Find where the given text appears and provide that cell's center as [x, y] coordinate. 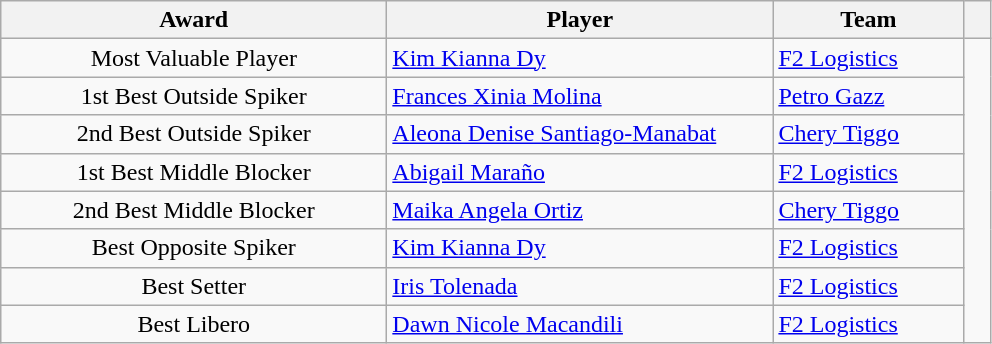
1st Best Outside Spiker [194, 96]
Iris Tolenada [580, 286]
Petro Gazz [868, 96]
Frances Xinia Molina [580, 96]
Team [868, 20]
2nd Best Middle Blocker [194, 210]
Player [580, 20]
Best Opposite Spiker [194, 248]
Dawn Nicole Macandili [580, 324]
Best Setter [194, 286]
2nd Best Outside Spiker [194, 134]
Most Valuable Player [194, 58]
Award [194, 20]
Abigail Maraño [580, 172]
Aleona Denise Santiago-Manabat [580, 134]
Best Libero [194, 324]
Maika Angela Ortiz [580, 210]
1st Best Middle Blocker [194, 172]
